Output the (X, Y) coordinate of the center of the cell containing the given text.  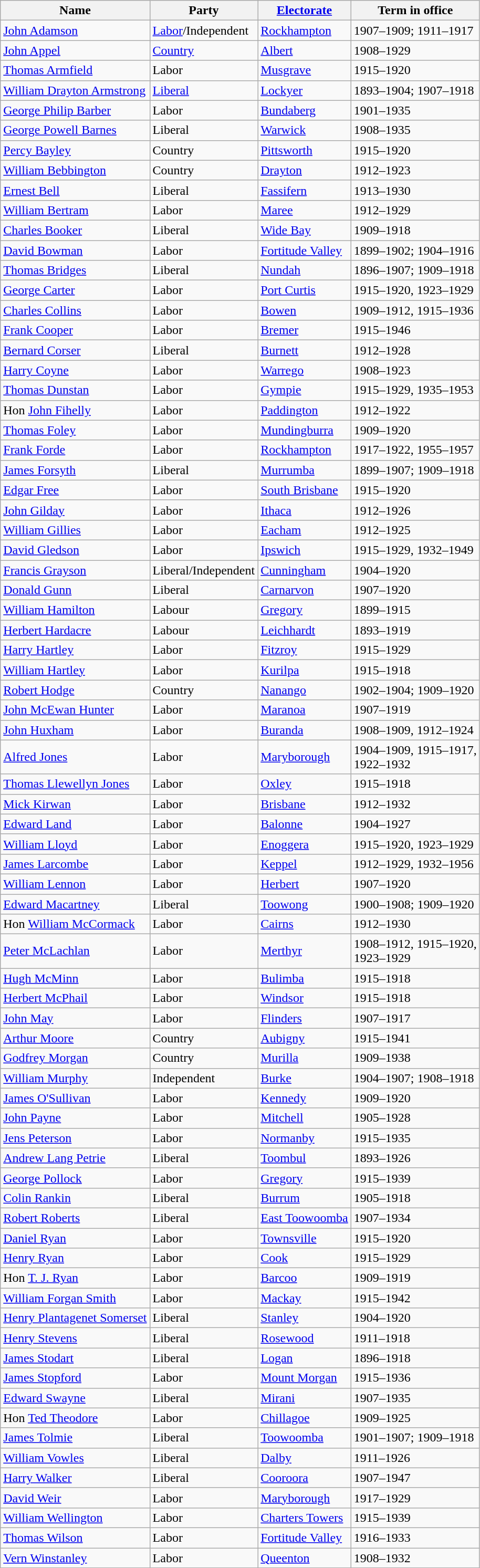
Toowoomba (305, 1438)
1896–1918 (415, 1358)
1916–1933 (415, 1538)
Maranoa (305, 710)
James O'Sullivan (75, 1098)
Oxley (305, 784)
Independent (204, 1078)
Port Curtis (305, 290)
Flinders (305, 1018)
Ipswich (305, 550)
Thomas Foley (75, 430)
Mundingburra (305, 430)
Hon T. J. Ryan (75, 1278)
Merthyr (305, 952)
William Bebbington (75, 170)
Stanley (305, 1318)
Donald Gunn (75, 590)
Term in office (415, 11)
William Wellington (75, 1518)
Queenton (305, 1558)
1915–1936 (415, 1378)
John Gilday (75, 510)
Electorate (305, 11)
Brisbane (305, 804)
Harry Hartley (75, 650)
1912–1922 (415, 410)
Warwick (305, 130)
Dalby (305, 1458)
Paddington (305, 410)
Murilla (305, 1058)
Henry Stevens (75, 1338)
Buranda (305, 730)
1893–1926 (415, 1158)
1909–1925 (415, 1418)
1904–1909, 1915–1917,1922–1932 (415, 757)
1893–1904; 1907–1918 (415, 90)
1901–1935 (415, 110)
Logan (305, 1358)
Bowen (305, 310)
George Carter (75, 290)
1896–1907; 1909–1918 (415, 270)
Kennedy (305, 1098)
Vern Winstanley (75, 1558)
Leichhardt (305, 630)
1915–1946 (415, 330)
James Forsyth (75, 470)
Liberal/Independent (204, 570)
William Vowles (75, 1458)
Jens Peterson (75, 1138)
Kurilpa (305, 670)
1912–1926 (415, 510)
Colin Rankin (75, 1198)
Edward Swayne (75, 1398)
Mirani (305, 1398)
1907–1934 (415, 1218)
Aubigny (305, 1038)
1908–1912, 1915–1920,1923–1929 (415, 952)
Bundaberg (305, 110)
Cairns (305, 924)
David Weir (75, 1498)
John Adamson (75, 30)
Hon Ted Theodore (75, 1418)
1912–1925 (415, 530)
Nanango (305, 690)
Charles Collins (75, 310)
Robert Hodge (75, 690)
Bremer (305, 330)
Harry Coyne (75, 370)
James Stodart (75, 1358)
East Toowoomba (305, 1218)
Mount Morgan (305, 1378)
1917–1922, 1955–1957 (415, 450)
William Murphy (75, 1078)
Fassifern (305, 190)
Burrum (305, 1198)
Nundah (305, 270)
George Philip Barber (75, 110)
1901–1907; 1909–1918 (415, 1438)
1905–1928 (415, 1118)
1902–1904; 1909–1920 (415, 690)
Godfrey Morgan (75, 1058)
Charters Towers (305, 1518)
1904–1927 (415, 824)
Frank Forde (75, 450)
1893–1919 (415, 630)
Edgar Free (75, 490)
1909–1919 (415, 1278)
Gympie (305, 390)
William Lennon (75, 884)
Party (204, 11)
Wide Bay (305, 230)
1915–1929, 1932–1949 (415, 550)
Herbert McPhail (75, 998)
1909–1938 (415, 1058)
Harry Walker (75, 1478)
1907–1935 (415, 1398)
1915–1942 (415, 1298)
Edward Land (75, 824)
1907–1947 (415, 1478)
Alfred Jones (75, 757)
1908–1909, 1912–1924 (415, 730)
1907–1909; 1911–1917 (415, 30)
1912–1929 (415, 210)
John May (75, 1018)
Cunningham (305, 570)
1915–1929, 1935–1953 (415, 390)
Chillagoe (305, 1418)
William Forgan Smith (75, 1298)
Musgrave (305, 70)
Barcoo (305, 1278)
1909–1918 (415, 230)
Edward Macartney (75, 904)
Francis Grayson (75, 570)
Mackay (305, 1298)
Eacham (305, 530)
Burke (305, 1078)
John Payne (75, 1118)
Andrew Lang Petrie (75, 1158)
Toowong (305, 904)
John Appel (75, 50)
Albert (305, 50)
1913–1930 (415, 190)
David Gledson (75, 550)
1912–1923 (415, 170)
Thomas Llewellyn Jones (75, 784)
John McEwan Hunter (75, 710)
Thomas Wilson (75, 1538)
Enoggera (305, 844)
Maree (305, 210)
Murrumba (305, 470)
Lockyer (305, 90)
Carnarvon (305, 590)
1911–1926 (415, 1458)
Warrego (305, 370)
Rosewood (305, 1338)
Percy Bayley (75, 150)
1912–1928 (415, 350)
1912–1932 (415, 804)
James Larcombe (75, 864)
Daniel Ryan (75, 1238)
1917–1929 (415, 1498)
1905–1918 (415, 1198)
Fitzroy (305, 650)
1909–1912, 1915–1936 (415, 310)
Toombul (305, 1158)
Cooroora (305, 1478)
Hon John Fihelly (75, 410)
Mick Kirwan (75, 804)
Hugh McMinn (75, 978)
William Hamilton (75, 610)
Normanby (305, 1138)
1911–1918 (415, 1338)
1915–1935 (415, 1138)
1904–1907; 1908–1918 (415, 1078)
Keppel (305, 864)
Peter McLachlan (75, 952)
Charles Booker (75, 230)
Balonne (305, 824)
1900–1908; 1909–1920 (415, 904)
Henry Ryan (75, 1258)
Herbert (305, 884)
1915–1941 (415, 1038)
1899–1902; 1904–1916 (415, 250)
Drayton (305, 170)
Hon William McCormack (75, 924)
Thomas Dunstan (75, 390)
1912–1929, 1932–1956 (415, 864)
John Huxham (75, 730)
Frank Cooper (75, 330)
Burnett (305, 350)
William Bertram (75, 210)
1907–1919 (415, 710)
Bernard Corser (75, 350)
Bulimba (305, 978)
Name (75, 11)
William Drayton Armstrong (75, 90)
James Tolmie (75, 1438)
William Gillies (75, 530)
Mitchell (305, 1118)
1908–1935 (415, 130)
George Powell Barnes (75, 130)
1907–1917 (415, 1018)
Thomas Bridges (75, 270)
1912–1930 (415, 924)
David Bowman (75, 250)
Townsville (305, 1238)
South Brisbane (305, 490)
George Pollock (75, 1178)
William Hartley (75, 670)
Thomas Armfield (75, 70)
Arthur Moore (75, 1038)
James Stopford (75, 1378)
Ithaca (305, 510)
Cook (305, 1258)
Herbert Hardacre (75, 630)
Henry Plantagenet Somerset (75, 1318)
Pittsworth (305, 150)
1908–1932 (415, 1558)
William Lloyd (75, 844)
Labor/Independent (204, 30)
Ernest Bell (75, 190)
Windsor (305, 998)
1908–1929 (415, 50)
1908–1923 (415, 370)
1899–1915 (415, 610)
1899–1907; 1909–1918 (415, 470)
Robert Roberts (75, 1218)
